Provide the (x, y) coordinate of the cell's center where the given text is located.  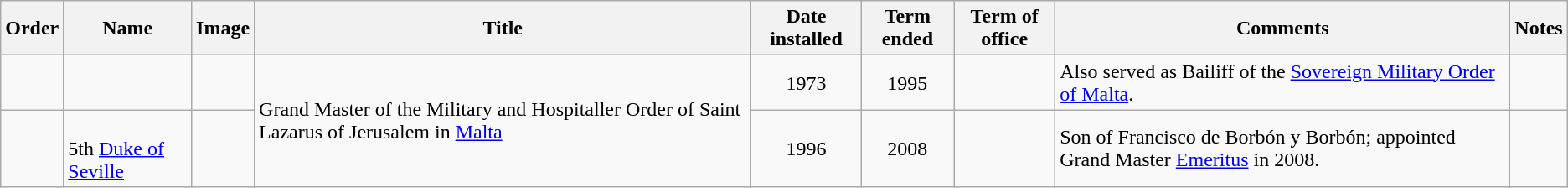
Also served as Bailiff of the Sovereign Military Order of Malta. (1283, 82)
Term of office (1005, 29)
Son of Francisco de Borbón y Borbón; appointed Grand Master Emeritus in 2008. (1283, 149)
5th Duke of Seville (127, 149)
Date installed (806, 29)
Title (503, 29)
1996 (806, 149)
Comments (1283, 29)
2008 (907, 149)
Notes (1539, 29)
1973 (806, 82)
Term ended (907, 29)
Grand Master of the Military and Hospitaller Order of Saint Lazarus of Jerusalem in Malta (503, 121)
Order (32, 29)
1995 (907, 82)
Name (127, 29)
Image (223, 29)
